For the text-containing cell, return its midpoint in [x, y] coordinate format. 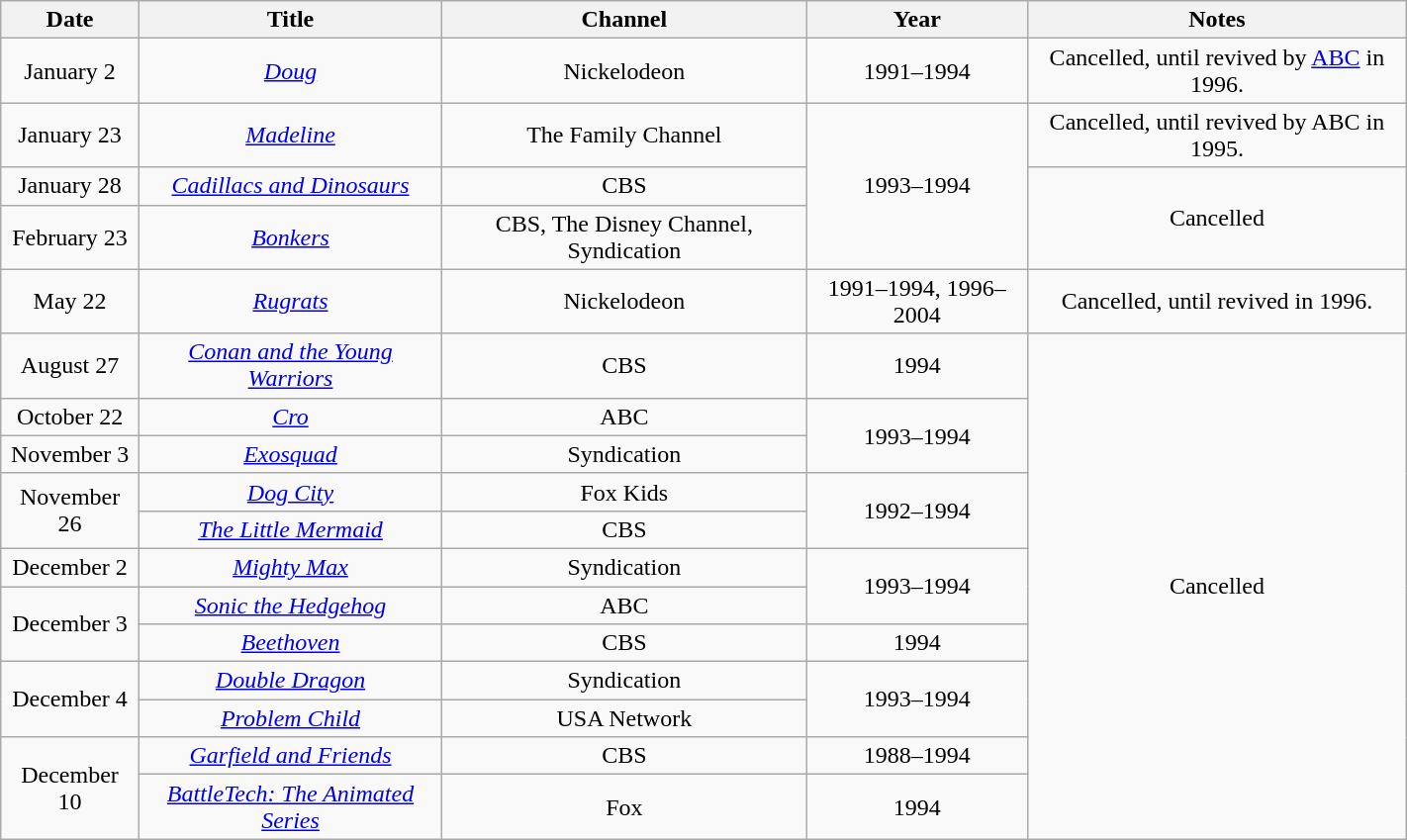
Conan and the Young Warriors [290, 366]
1991–1994, 1996–2004 [917, 301]
February 23 [70, 237]
BattleTech: The Animated Series [290, 807]
January 28 [70, 186]
October 22 [70, 417]
December 3 [70, 623]
Notes [1217, 20]
Cancelled, until revived by ABC in 1996. [1217, 71]
Cancelled, until revived by ABC in 1995. [1217, 135]
The Little Mermaid [290, 529]
Sonic the Hedgehog [290, 605]
November 3 [70, 454]
December 4 [70, 700]
Rugrats [290, 301]
December 10 [70, 788]
January 2 [70, 71]
Year [917, 20]
1992–1994 [917, 511]
Cancelled, until revived in 1996. [1217, 301]
Cro [290, 417]
Double Dragon [290, 681]
December 2 [70, 567]
Garfield and Friends [290, 756]
November 26 [70, 511]
USA Network [624, 718]
1988–1994 [917, 756]
Cadillacs and Dinosaurs [290, 186]
Dog City [290, 492]
Exosquad [290, 454]
Fox Kids [624, 492]
January 23 [70, 135]
1991–1994 [917, 71]
The Family Channel [624, 135]
Bonkers [290, 237]
Date [70, 20]
May 22 [70, 301]
Madeline [290, 135]
CBS, The Disney Channel, Syndication [624, 237]
Mighty Max [290, 567]
Problem Child [290, 718]
August 27 [70, 366]
Beethoven [290, 643]
Doug [290, 71]
Fox [624, 807]
Title [290, 20]
Channel [624, 20]
